Capture the cell that displays the provided text and extract its [x, y] central coordinate. 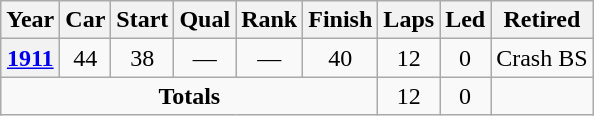
44 [86, 58]
Crash BS [542, 58]
40 [340, 58]
Car [86, 20]
Retired [542, 20]
Totals [190, 96]
Led [466, 20]
Year [30, 20]
Qual [205, 20]
Rank [270, 20]
1911 [30, 58]
Finish [340, 20]
Start [142, 20]
Laps [409, 20]
38 [142, 58]
